Search for the cell housing the specified text and yield its [x, y] center coordinate. 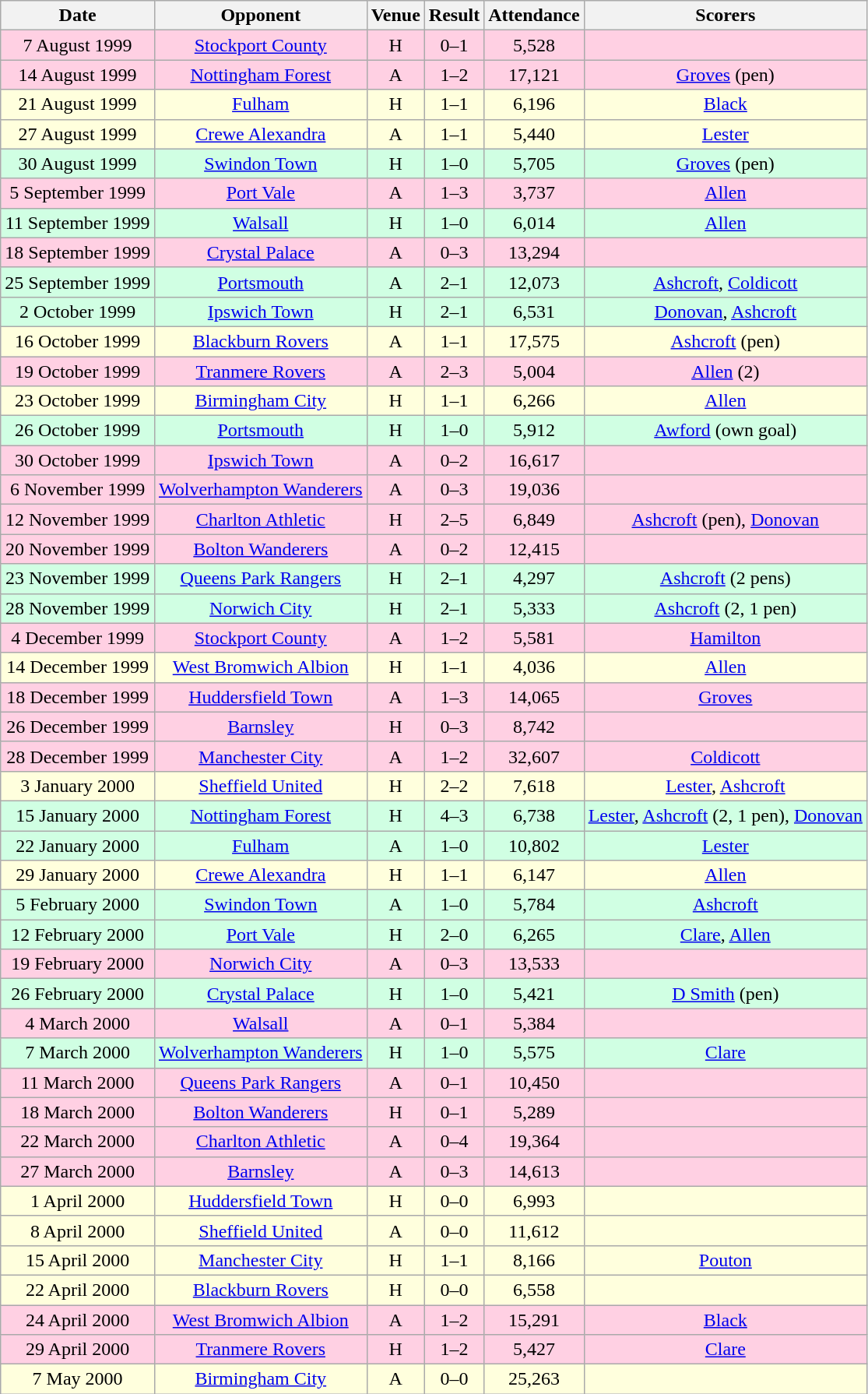
Ashcroft, Coldicott [726, 282]
26 December 1999 [78, 727]
5,528 [534, 45]
23 November 1999 [78, 579]
6,558 [534, 1290]
Ashcroft (2 pens) [726, 579]
29 April 2000 [78, 1350]
Ashcroft (pen) [726, 341]
Groves [726, 697]
4,297 [534, 579]
18 December 1999 [78, 697]
4,036 [534, 667]
5,440 [534, 134]
Clare, Allen [726, 935]
10,802 [534, 845]
6,266 [534, 401]
D Smith (pen) [726, 994]
Ashcroft (pen), Donovan [726, 519]
12,415 [534, 549]
7 August 1999 [78, 45]
22 April 2000 [78, 1290]
26 October 1999 [78, 431]
6 November 1999 [78, 490]
12,073 [534, 282]
3 January 2000 [78, 786]
5,384 [534, 1023]
2–0 [454, 935]
12 November 1999 [78, 519]
14 December 1999 [78, 667]
15 January 2000 [78, 815]
10,450 [534, 1082]
5,427 [534, 1350]
Result [454, 16]
5,004 [534, 371]
6,014 [534, 223]
28 December 1999 [78, 756]
5,421 [534, 994]
Attendance [534, 16]
15,291 [534, 1320]
14 August 1999 [78, 75]
5,784 [534, 905]
5,575 [534, 1053]
5 September 1999 [78, 193]
Venue [395, 16]
25 September 1999 [78, 282]
Hamilton [726, 638]
26 February 2000 [78, 994]
25,263 [534, 1379]
4–3 [454, 815]
12 February 2000 [78, 935]
3,737 [534, 193]
17,121 [534, 75]
4 December 1999 [78, 638]
17,575 [534, 341]
7,618 [534, 786]
19 October 1999 [78, 371]
6,531 [534, 312]
23 October 1999 [78, 401]
16,617 [534, 460]
18 March 2000 [78, 1112]
Opponent [260, 16]
6,993 [534, 1201]
24 April 2000 [78, 1320]
6,849 [534, 519]
7 March 2000 [78, 1053]
2–5 [454, 519]
Coldicott [726, 756]
27 August 1999 [78, 134]
Donovan, Ashcroft [726, 312]
Ashcroft (2, 1 pen) [726, 608]
11 September 1999 [78, 223]
13,294 [534, 252]
19 February 2000 [78, 964]
5 February 2000 [78, 905]
22 January 2000 [78, 845]
30 October 1999 [78, 460]
Lester, Ashcroft (2, 1 pen), Donovan [726, 815]
19,364 [534, 1142]
11,612 [534, 1230]
30 August 1999 [78, 164]
29 January 2000 [78, 875]
2–3 [454, 371]
0–4 [454, 1142]
19,036 [534, 490]
15 April 2000 [78, 1260]
5,581 [534, 638]
6,196 [534, 104]
6,147 [534, 875]
Date [78, 16]
5,912 [534, 431]
20 November 1999 [78, 549]
Scorers [726, 16]
28 November 1999 [78, 608]
14,613 [534, 1171]
8 April 2000 [78, 1230]
2–2 [454, 786]
13,533 [534, 964]
21 August 1999 [78, 104]
14,065 [534, 697]
Awford (own goal) [726, 431]
32,607 [534, 756]
Lester, Ashcroft [726, 786]
1 April 2000 [78, 1201]
6,265 [534, 935]
27 March 2000 [78, 1171]
8,742 [534, 727]
5,705 [534, 164]
11 March 2000 [78, 1082]
Ashcroft [726, 905]
6,738 [534, 815]
18 September 1999 [78, 252]
5,289 [534, 1112]
2 October 1999 [78, 312]
4 March 2000 [78, 1023]
Allen (2) [726, 371]
16 October 1999 [78, 341]
7 May 2000 [78, 1379]
Pouton [726, 1260]
8,166 [534, 1260]
22 March 2000 [78, 1142]
5,333 [534, 608]
